From the cell containing the given text, extract its center point as [X, Y] coordinate. 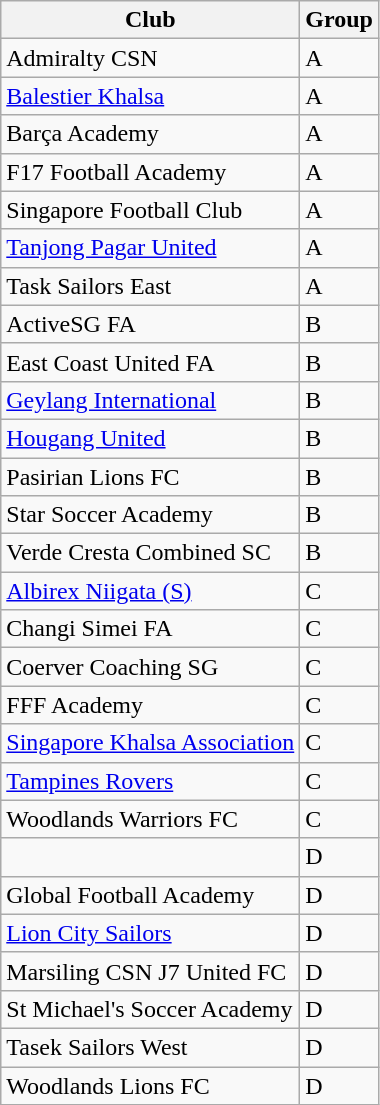
Singapore Khalsa Association [150, 743]
Admiralty CSN [150, 58]
East Coast United FA [150, 362]
Woodlands Warriors FC [150, 819]
Balestier Khalsa [150, 96]
Lion City Sailors [150, 933]
Singapore Football Club [150, 210]
Verde Cresta Combined SC [150, 553]
Changi Simei FA [150, 629]
Marsiling CSN J7 United FC [150, 971]
Tasek Sailors West [150, 1047]
Club [150, 20]
Tanjong Pagar United [150, 248]
FFF Academy [150, 705]
Pasirian Lions FC [150, 477]
Tampines Rovers [150, 781]
Hougang United [150, 438]
Group [340, 20]
Albirex Niigata (S) [150, 591]
St Michael's Soccer Academy [150, 1009]
Star Soccer Academy [150, 515]
Geylang International [150, 400]
Barça Academy [150, 134]
Task Sailors East [150, 286]
Coerver Coaching SG [150, 667]
Global Football Academy [150, 895]
F17 Football Academy [150, 172]
Woodlands Lions FC [150, 1085]
ActiveSG FA [150, 324]
